Output the (x, y) coordinate of the center of the cell containing the given text.  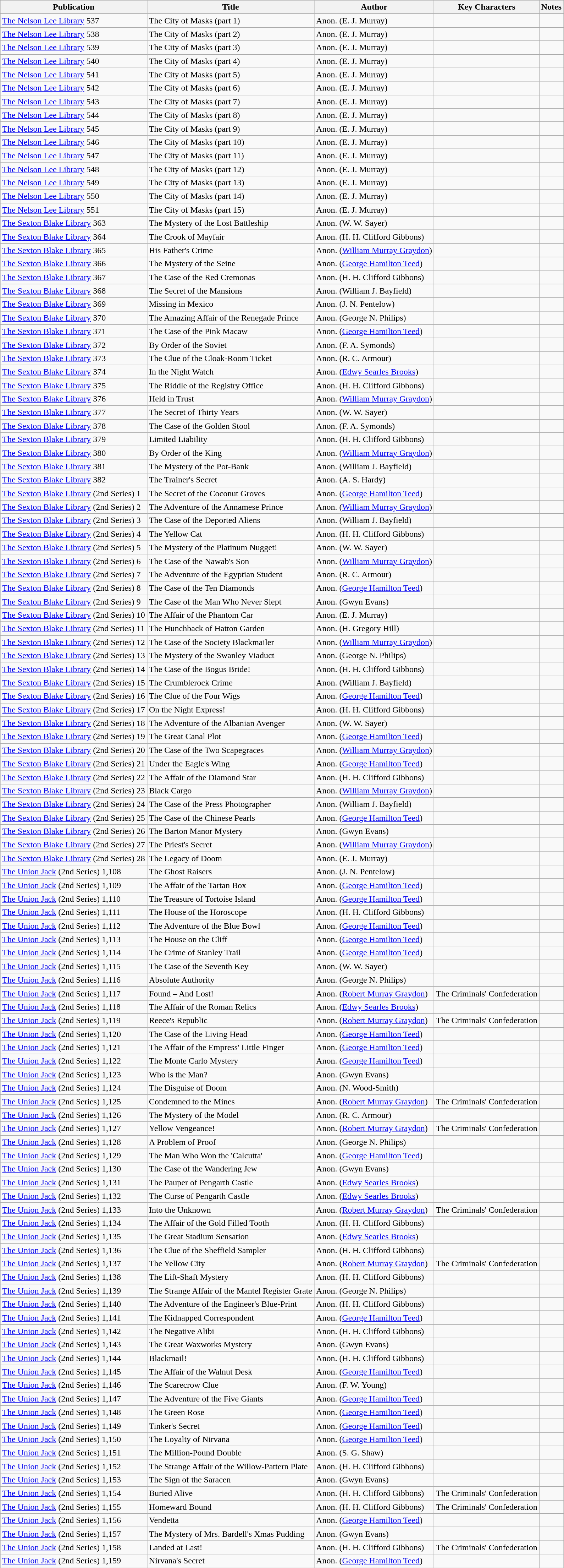
Buried Alive (231, 1493)
The Union Jack (2nd Series) 1,140 (74, 1304)
The Affair of the Empress' Little Finger (231, 1048)
The Sexton Blake Library (2nd Series) 27 (74, 845)
The City of Masks (part 11) (231, 155)
Tinker's Secret (231, 1426)
The Adventure of the Five Giants (231, 1399)
The Nelson Lee Library 538 (74, 34)
The Strange Affair of the Mantel Register Grate (231, 1291)
The Nelson Lee Library 542 (74, 88)
The Case of the Two Scapegraces (231, 750)
In the Night Watch (231, 372)
Under the Eagle's Wing (231, 764)
The Affair of the Phantom Car (231, 615)
The Adventure of the Egyptian Student (231, 574)
The Union Jack (2nd Series) 1,114 (74, 953)
On the Night Express! (231, 710)
The Union Jack (2nd Series) 1,145 (74, 1372)
The Sexton Blake Library 373 (74, 358)
The Case of the Golden Stool (231, 426)
The Union Jack (2nd Series) 1,148 (74, 1412)
Held in Trust (231, 399)
The Sexton Blake Library (2nd Series) 21 (74, 764)
The Sexton Blake Library (2nd Series) 11 (74, 629)
The Riddle of the Registry Office (231, 385)
The Sexton Blake Library 382 (74, 480)
The Union Jack (2nd Series) 1,112 (74, 926)
The Priest's Secret (231, 845)
The Hunchback of Hatton Garden (231, 629)
The Union Jack (2nd Series) 1,157 (74, 1534)
The City of Masks (part 8) (231, 115)
The Sexton Blake Library 370 (74, 318)
The Affair of the Walnut Desk (231, 1372)
The Clue of the Four Wigs (231, 696)
The Case of the Nawab's Son (231, 561)
The Clue of the Cloak-Room Ticket (231, 358)
The Strange Affair of the Willow-Pattern Plate (231, 1466)
The Trainer's Secret (231, 480)
Anon. (N. Wood-Smith) (374, 1088)
The Mystery of the Lost Battleship (231, 223)
The Green Rose (231, 1412)
Homeward Bound (231, 1507)
The Affair of the Roman Relics (231, 1007)
Landed at Last! (231, 1547)
The Nelson Lee Library 549 (74, 183)
The Case of the Society Blackmailer (231, 642)
The Ghost Raisers (231, 872)
The Legacy of Doom (231, 858)
The Sexton Blake Library (2nd Series) 19 (74, 737)
Limited Liability (231, 439)
The Union Jack (2nd Series) 1,117 (74, 993)
The Union Jack (2nd Series) 1,125 (74, 1102)
Anon. (F. W. Young) (374, 1385)
The Union Jack (2nd Series) 1,119 (74, 1020)
The Man Who Won the 'Calcutta' (231, 1155)
Who is the Man? (231, 1075)
The Crook of Mayfair (231, 237)
The Union Jack (2nd Series) 1,130 (74, 1169)
The Union Jack (2nd Series) 1,111 (74, 912)
The Nelson Lee Library 544 (74, 115)
The Nelson Lee Library 537 (74, 21)
The Nelson Lee Library 545 (74, 129)
The Case of the Chinese Pearls (231, 818)
The Curse of Pengarth Castle (231, 1196)
The Sign of the Saracen (231, 1480)
The Union Jack (2nd Series) 1,129 (74, 1155)
The Million-Pound Double (231, 1453)
Missing in Mexico (231, 304)
The City of Masks (part 5) (231, 75)
The City of Masks (part 6) (231, 88)
The Case of the Deported Aliens (231, 520)
The Sexton Blake Library (2nd Series) 25 (74, 818)
The Adventure of the Albanian Avenger (231, 723)
The Pauper of Pengarth Castle (231, 1182)
The Sexton Blake Library 363 (74, 223)
Condemned to the Mines (231, 1102)
The Affair of the Gold Filled Tooth (231, 1223)
The Sexton Blake Library 365 (74, 250)
The Sexton Blake Library 364 (74, 237)
The Sexton Blake Library (2nd Series) 23 (74, 791)
The Mystery of the Swanley Viaduct (231, 656)
The Union Jack (2nd Series) 1,146 (74, 1385)
The Sexton Blake Library (2nd Series) 17 (74, 710)
The Mystery of Mrs. Bardell's Xmas Pudding (231, 1534)
The Union Jack (2nd Series) 1,118 (74, 1007)
The Mystery of the Platinum Nugget! (231, 547)
The Sexton Blake Library (2nd Series) 18 (74, 723)
The Sexton Blake Library 371 (74, 331)
The Case of the Pink Macaw (231, 331)
The Union Jack (2nd Series) 1,156 (74, 1520)
The Great Stadium Sensation (231, 1236)
The Secret of the Coconut Groves (231, 493)
The Union Jack (2nd Series) 1,142 (74, 1331)
The Union Jack (2nd Series) 1,110 (74, 899)
The Sexton Blake Library 375 (74, 385)
The Adventure of the Engineer's Blue-Print (231, 1304)
The City of Masks (part 15) (231, 210)
By Order of the Soviet (231, 345)
The Union Jack (2nd Series) 1,132 (74, 1196)
The Sexton Blake Library (2nd Series) 20 (74, 750)
The Sexton Blake Library 378 (74, 426)
The Treasure of Tortoise Island (231, 899)
Blackmail! (231, 1358)
The Sexton Blake Library (2nd Series) 7 (74, 574)
The Union Jack (2nd Series) 1,149 (74, 1426)
The Union Jack (2nd Series) 1,121 (74, 1048)
The Case of the Living Head (231, 1034)
Publication (74, 7)
The Sexton Blake Library (2nd Series) 16 (74, 696)
The Union Jack (2nd Series) 1,113 (74, 939)
The City of Masks (part 1) (231, 21)
The Disguise of Doom (231, 1088)
The Case of the Red Cremonas (231, 277)
The Sexton Blake Library (2nd Series) 15 (74, 683)
Author (374, 7)
The Yellow City (231, 1264)
The Barton Manor Mystery (231, 831)
The Secret of Thirty Years (231, 413)
The Adventure of the Annamese Prince (231, 507)
A Problem of Proof (231, 1142)
The Nelson Lee Library 550 (74, 196)
Vendetta (231, 1520)
The Sexton Blake Library 381 (74, 466)
The Sexton Blake Library (2nd Series) 10 (74, 615)
The Case of the Wandering Jew (231, 1169)
The Union Jack (2nd Series) 1,150 (74, 1439)
The Case of the Press Photographer (231, 804)
The Secret of the Mansions (231, 291)
The Sexton Blake Library 377 (74, 413)
The Sexton Blake Library 367 (74, 277)
The Sexton Blake Library (2nd Series) 14 (74, 669)
The Union Jack (2nd Series) 1,108 (74, 872)
The Union Jack (2nd Series) 1,159 (74, 1561)
The City of Masks (part 12) (231, 169)
The Sexton Blake Library 374 (74, 372)
The Union Jack (2nd Series) 1,152 (74, 1466)
The Nelson Lee Library 547 (74, 155)
The Case of the Ten Diamonds (231, 588)
The Sexton Blake Library (2nd Series) 6 (74, 561)
The Union Jack (2nd Series) 1,133 (74, 1209)
Anon. (S. G. Shaw) (374, 1453)
The Nelson Lee Library 540 (74, 61)
The Union Jack (2nd Series) 1,143 (74, 1345)
The Sexton Blake Library (2nd Series) 8 (74, 588)
The Nelson Lee Library 543 (74, 102)
The Clue of the Sheffield Sampler (231, 1250)
The Sexton Blake Library (2nd Series) 2 (74, 507)
The Union Jack (2nd Series) 1,115 (74, 966)
The Union Jack (2nd Series) 1,151 (74, 1453)
Title (231, 7)
The Sexton Blake Library (2nd Series) 28 (74, 858)
The Union Jack (2nd Series) 1,120 (74, 1034)
The Mystery of the Model (231, 1115)
The Union Jack (2nd Series) 1,153 (74, 1480)
The Union Jack (2nd Series) 1,154 (74, 1493)
The Sexton Blake Library 379 (74, 439)
The Union Jack (2nd Series) 1,124 (74, 1088)
Absolute Authority (231, 980)
The Great Waxworks Mystery (231, 1345)
The Sexton Blake Library (2nd Series) 5 (74, 547)
The Sexton Blake Library (2nd Series) 13 (74, 656)
The Great Canal Plot (231, 737)
The Kidnapped Correspondent (231, 1318)
The City of Masks (part 9) (231, 129)
Into the Unknown (231, 1209)
The Union Jack (2nd Series) 1,147 (74, 1399)
The Negative Alibi (231, 1331)
The City of Masks (part 13) (231, 183)
The Sexton Blake Library 380 (74, 453)
The Monte Carlo Mystery (231, 1061)
The Mystery of the Pot-Bank (231, 466)
Nirvana's Secret (231, 1561)
The Nelson Lee Library 546 (74, 142)
The House on the Cliff (231, 939)
The Union Jack (2nd Series) 1,138 (74, 1277)
The Union Jack (2nd Series) 1,127 (74, 1129)
Key Characters (487, 7)
The Union Jack (2nd Series) 1,155 (74, 1507)
Black Cargo (231, 791)
The Yellow Cat (231, 534)
The Union Jack (2nd Series) 1,144 (74, 1358)
The Union Jack (2nd Series) 1,116 (74, 980)
The Crime of Stanley Trail (231, 953)
The Union Jack (2nd Series) 1,141 (74, 1318)
The Sexton Blake Library (2nd Series) 26 (74, 831)
The Union Jack (2nd Series) 1,135 (74, 1236)
The Sexton Blake Library (2nd Series) 1 (74, 493)
The Mystery of the Seine (231, 264)
The City of Masks (part 14) (231, 196)
The Union Jack (2nd Series) 1,123 (74, 1075)
The Nelson Lee Library 548 (74, 169)
The Amazing Affair of the Renegade Prince (231, 318)
The Affair of the Tartan Box (231, 885)
Anon. (H. Gregory Hill) (374, 629)
The Affair of the Diamond Star (231, 777)
The House of the Horoscope (231, 912)
The City of Masks (part 2) (231, 34)
The Case of the Man Who Never Slept (231, 602)
Found – And Lost! (231, 993)
The Union Jack (2nd Series) 1,137 (74, 1264)
His Father's Crime (231, 250)
The Sexton Blake Library 372 (74, 345)
The Union Jack (2nd Series) 1,131 (74, 1182)
The City of Masks (part 3) (231, 48)
The Sexton Blake Library (2nd Series) 12 (74, 642)
The Sexton Blake Library (2nd Series) 4 (74, 534)
The Scarecrow Clue (231, 1385)
The Sexton Blake Library (2nd Series) 9 (74, 602)
The Sexton Blake Library 369 (74, 304)
The Sexton Blake Library 368 (74, 291)
Anon. (A. S. Hardy) (374, 480)
The Union Jack (2nd Series) 1,136 (74, 1250)
The Lift-Shaft Mystery (231, 1277)
The Case of the Bogus Bride! (231, 669)
Notes (551, 7)
The Sexton Blake Library (2nd Series) 24 (74, 804)
The Nelson Lee Library 539 (74, 48)
The Union Jack (2nd Series) 1,139 (74, 1291)
The Union Jack (2nd Series) 1,128 (74, 1142)
The City of Masks (part 7) (231, 102)
The Sexton Blake Library 366 (74, 264)
The Loyalty of Nirvana (231, 1439)
The Adventure of the Blue Bowl (231, 926)
By Order of the King (231, 453)
The Union Jack (2nd Series) 1,126 (74, 1115)
Reece's Republic (231, 1020)
The Nelson Lee Library 551 (74, 210)
The City of Masks (part 4) (231, 61)
The Sexton Blake Library (2nd Series) 22 (74, 777)
The Union Jack (2nd Series) 1,158 (74, 1547)
The Sexton Blake Library (2nd Series) 3 (74, 520)
The Sexton Blake Library 376 (74, 399)
The Crumblerock Crime (231, 683)
The Union Jack (2nd Series) 1,134 (74, 1223)
Yellow Vengeance! (231, 1129)
The Nelson Lee Library 541 (74, 75)
The Union Jack (2nd Series) 1,109 (74, 885)
The Case of the Seventh Key (231, 966)
The City of Masks (part 10) (231, 142)
The Union Jack (2nd Series) 1,122 (74, 1061)
